Output the [x, y] coordinate of the center of the cell containing the given text.  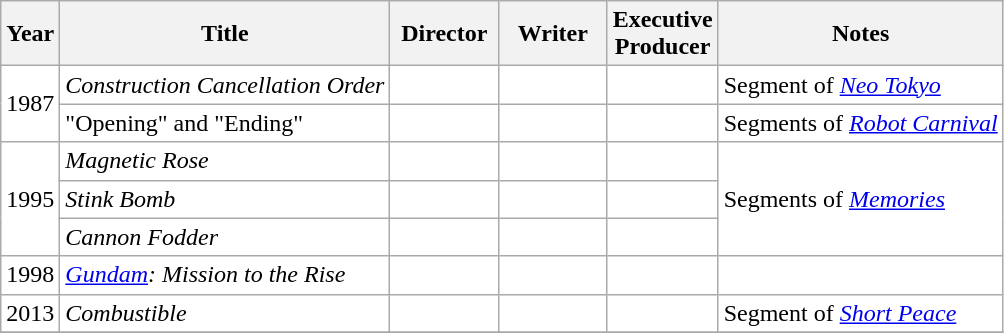
Stink Bomb [225, 199]
Director [444, 34]
Segments of Memories [860, 199]
Notes [860, 34]
Segment of Short Peace [860, 313]
Title [225, 34]
1998 [30, 275]
Year [30, 34]
Segments of Robot Carnival [860, 123]
Construction Cancellation Order [225, 85]
1987 [30, 104]
Segment of Neo Tokyo [860, 85]
Writer [554, 34]
Gundam: Mission to the Rise [225, 275]
Cannon Fodder [225, 237]
ExecutiveProducer [662, 34]
Combustible [225, 313]
1995 [30, 199]
2013 [30, 313]
"Opening" and "Ending" [225, 123]
Magnetic Rose [225, 161]
